Pinpoint the cell where the given text exists, returning its (x, y) midpoint coordinate. 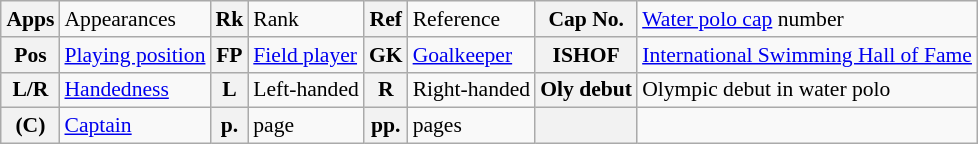
Ref (386, 19)
Reference (472, 19)
L/R (30, 90)
FP (230, 55)
Handedness (134, 90)
Pos (30, 55)
International Swimming Hall of Fame (807, 55)
pp. (386, 126)
Left-handed (306, 90)
ISHOF (586, 55)
Right-handed (472, 90)
Field player (306, 55)
Appearances (134, 19)
Captain (134, 126)
Oly debut (586, 90)
page (306, 126)
Apps (30, 19)
Olympic debut in water polo (807, 90)
L (230, 90)
Rk (230, 19)
Rank (306, 19)
p. (230, 126)
Goalkeeper (472, 55)
GK (386, 55)
R (386, 90)
pages (472, 126)
(C) (30, 126)
Cap No. (586, 19)
Water polo cap number (807, 19)
Playing position (134, 55)
